Return the (x, y) coordinate for the center point of the cell that contains the specified text.  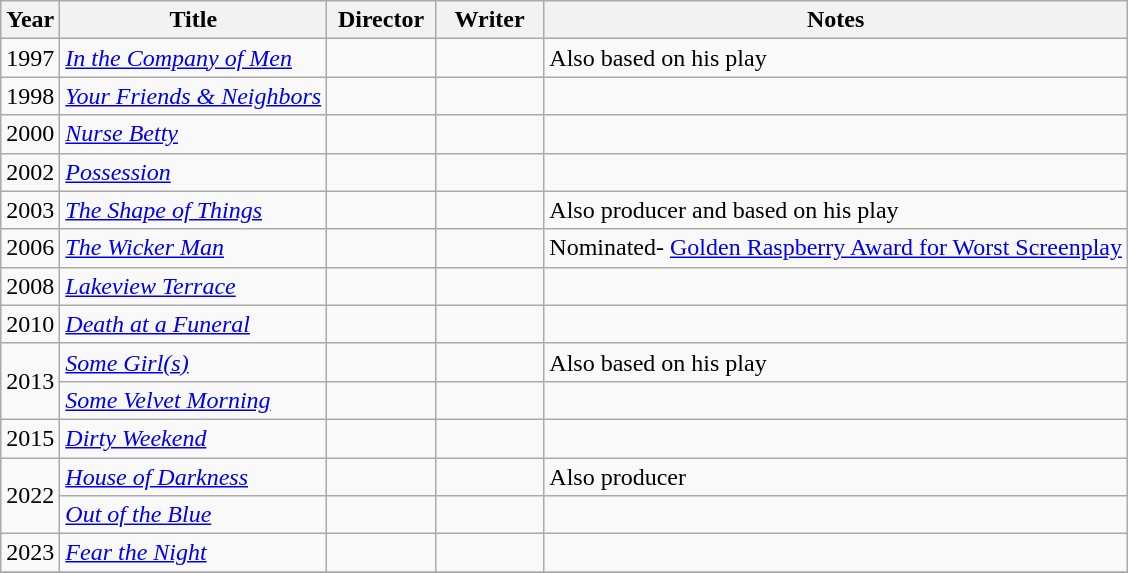
Nominated- Golden Raspberry Award for Worst Screenplay (836, 248)
Some Velvet Morning (194, 400)
2023 (30, 553)
2022 (30, 496)
In the Company of Men (194, 58)
1997 (30, 58)
2000 (30, 134)
2013 (30, 381)
Writer (490, 20)
2006 (30, 248)
2015 (30, 438)
Year (30, 20)
Notes (836, 20)
Possession (194, 172)
Some Girl(s) (194, 362)
Dirty Weekend (194, 438)
Director (382, 20)
2002 (30, 172)
The Wicker Man (194, 248)
House of Darkness (194, 477)
Lakeview Terrace (194, 286)
2008 (30, 286)
Also producer (836, 477)
Out of the Blue (194, 515)
The Shape of Things (194, 210)
2003 (30, 210)
Also producer and based on his play (836, 210)
Your Friends & Neighbors (194, 96)
Title (194, 20)
Nurse Betty (194, 134)
Fear the Night (194, 553)
2010 (30, 324)
Death at a Funeral (194, 324)
1998 (30, 96)
